Search for the cell housing the specified text and yield its (X, Y) center coordinate. 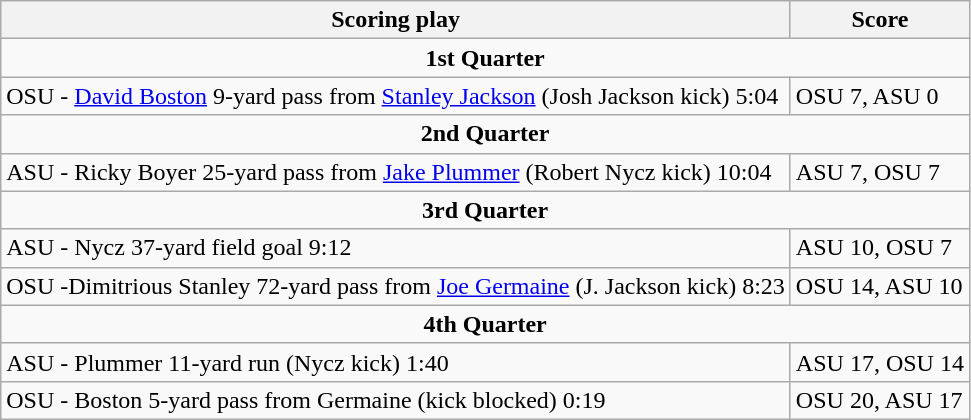
Score (880, 20)
OSU 20, ASU 17 (880, 400)
OSU -Dimitrious Stanley 72-yard pass from Joe Germaine (J. Jackson kick) 8:23 (396, 286)
ASU - Plummer 11-yard run (Nycz kick) 1:40 (396, 362)
1st Quarter (486, 58)
OSU - David Boston 9-yard pass from Stanley Jackson (Josh Jackson kick) 5:04 (396, 96)
OSU 14, ASU 10 (880, 286)
ASU 17, OSU 14 (880, 362)
ASU - Nycz 37-yard field goal 9:12 (396, 248)
OSU - Boston 5-yard pass from Germaine (kick blocked) 0:19 (396, 400)
3rd Quarter (486, 210)
ASU - Ricky Boyer 25-yard pass from Jake Plummer (Robert Nycz kick) 10:04 (396, 172)
ASU 10, OSU 7 (880, 248)
ASU 7, OSU 7 (880, 172)
Scoring play (396, 20)
2nd Quarter (486, 134)
4th Quarter (486, 324)
OSU 7, ASU 0 (880, 96)
